Identify which cell holds the provided text, then report its [x, y] central coordinate. 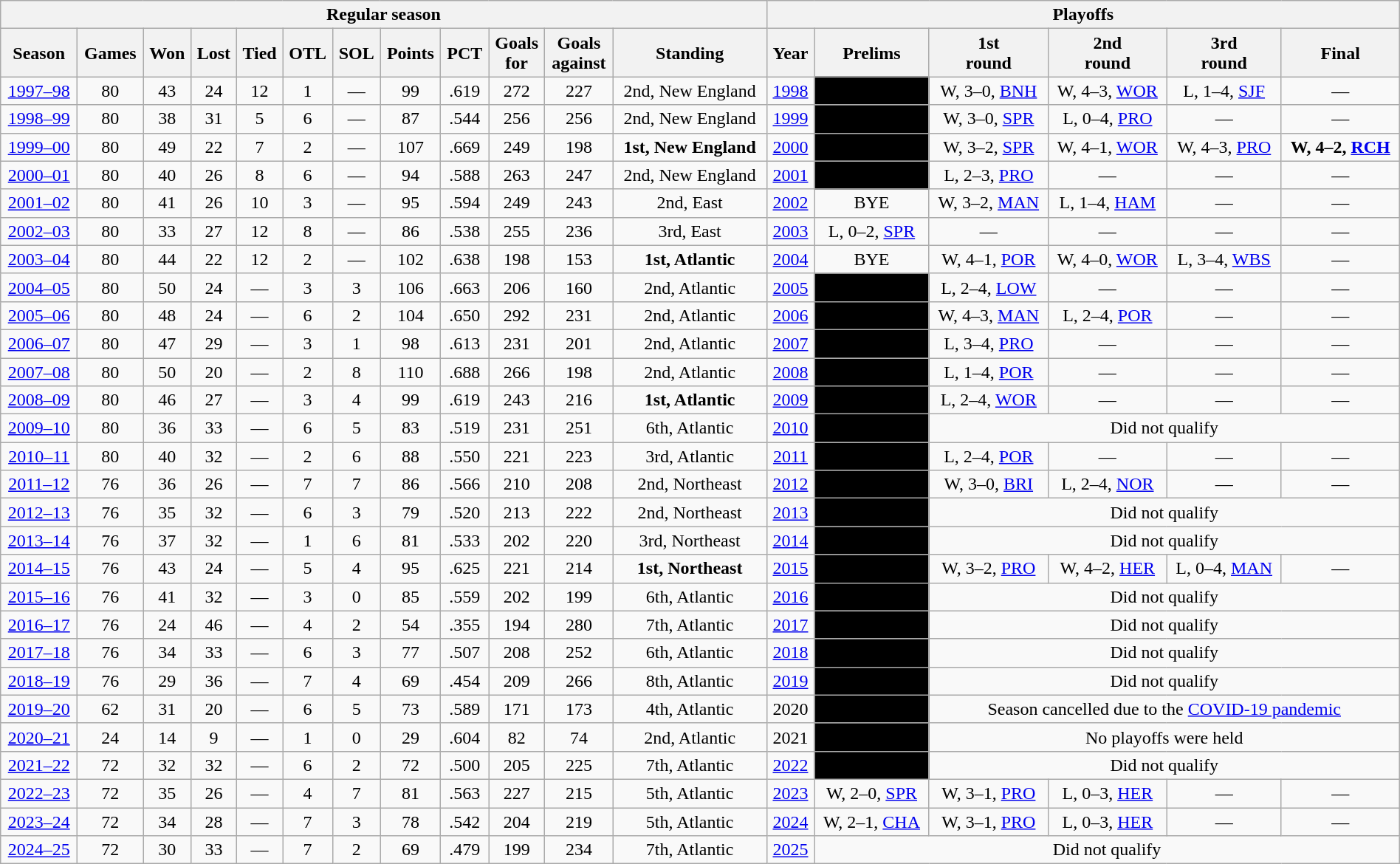
83 [411, 428]
.638 [465, 259]
L, 1–4, SJF [1224, 91]
2018–19 [39, 681]
2015 [790, 569]
W, 2–0, SPR [871, 793]
No playoffs were held [1164, 737]
171 [517, 709]
2011–12 [39, 484]
2019–20 [39, 709]
W, 3–2, SPR [988, 147]
W, 3–0, BRI [988, 484]
236 [579, 231]
104 [411, 315]
2012–13 [39, 512]
2003 [790, 231]
205 [517, 765]
2021–22 [39, 765]
2008 [790, 371]
28 [214, 822]
223 [579, 456]
Playoffs [1082, 15]
Games [111, 53]
74 [579, 737]
Standing [690, 53]
2014 [790, 541]
2005–06 [39, 315]
98 [411, 343]
62 [111, 709]
30 [167, 850]
216 [579, 400]
2018 [790, 653]
153 [579, 259]
220 [579, 541]
L, 3–4, PRO [988, 343]
2000–01 [39, 175]
2021 [790, 737]
252 [579, 653]
10 [260, 203]
2002 [790, 203]
201 [579, 343]
2006 [790, 315]
W, 3–2, MAN [988, 203]
2010 [790, 428]
L, 0–2, SPR [871, 231]
48 [167, 315]
102 [411, 259]
2020–21 [39, 737]
.544 [465, 119]
37 [167, 541]
.533 [465, 541]
Season [39, 53]
L, 2–4, NOR [1108, 484]
85 [411, 597]
88 [411, 456]
215 [579, 793]
2017 [790, 625]
2017–18 [39, 653]
OTL [308, 53]
1999 [790, 119]
W, 3–0, SPR [988, 119]
2007–08 [39, 371]
2024–25 [39, 850]
225 [579, 765]
2006–07 [39, 343]
Won [167, 53]
194 [517, 625]
.550 [465, 456]
214 [579, 569]
2016–17 [39, 625]
49 [167, 147]
204 [517, 822]
87 [411, 119]
210 [517, 484]
2020 [790, 709]
.669 [465, 147]
2024 [790, 822]
Goalsfor [517, 53]
2007 [790, 343]
2000 [790, 147]
280 [579, 625]
.588 [465, 175]
2019 [790, 681]
2011 [790, 456]
3rdround [1224, 53]
L, 2–4, LOW [988, 287]
1st, New England [690, 147]
1stround [988, 53]
2ndround [1108, 53]
Lost [214, 53]
1998 [790, 91]
.625 [465, 569]
.519 [465, 428]
222 [579, 512]
1997–98 [39, 91]
213 [517, 512]
2015–16 [39, 597]
L, 2–3, PRO [988, 175]
.520 [465, 512]
W, 3–0, BNH [988, 91]
Goalsagainst [579, 53]
L, 0–4, MAN [1224, 569]
W, 4–0, WOR [1108, 259]
14 [167, 737]
.663 [465, 287]
47 [167, 343]
8th, Atlantic [690, 681]
255 [517, 231]
77 [411, 653]
110 [411, 371]
.594 [465, 203]
4th, Atlantic [690, 709]
2022–23 [39, 793]
.566 [465, 484]
2004 [790, 259]
73 [411, 709]
209 [517, 681]
160 [579, 287]
Regular season [384, 15]
2009 [790, 400]
292 [517, 315]
107 [411, 147]
Final [1340, 53]
.650 [465, 315]
3rd, East [690, 231]
2003–04 [39, 259]
2012 [790, 484]
W, 4–1, WOR [1108, 147]
251 [579, 428]
L, 1–4, HAM [1108, 203]
.542 [465, 822]
.613 [465, 343]
Points [411, 53]
78 [411, 822]
9 [214, 737]
1st, Northeast [690, 569]
L, 1–4, POR [988, 371]
82 [517, 737]
W, 3–2, PRO [988, 569]
.507 [465, 653]
263 [517, 175]
2009–10 [39, 428]
44 [167, 259]
2013–14 [39, 541]
1998–99 [39, 119]
3rd, Atlantic [690, 456]
2023–24 [39, 822]
2005 [790, 287]
.559 [465, 597]
L, 2–4, WOR [988, 400]
W, 4–3, PRO [1224, 147]
W, 4–2, RCH [1340, 147]
54 [411, 625]
L, 0–4, PRO [1108, 119]
.454 [465, 681]
94 [411, 175]
2010–11 [39, 456]
247 [579, 175]
.355 [465, 625]
.688 [465, 371]
.500 [465, 765]
2008–09 [39, 400]
206 [517, 287]
2002–03 [39, 231]
79 [411, 512]
1999–00 [39, 147]
.538 [465, 231]
W, 4–3, MAN [988, 315]
.563 [465, 793]
2022 [790, 765]
Year [790, 53]
2013 [790, 512]
2001 [790, 175]
Season cancelled due to the COVID-19 pandemic [1164, 709]
W, 4–1, POR [988, 259]
.589 [465, 709]
38 [167, 119]
2016 [790, 597]
272 [517, 91]
Prelims [871, 53]
.479 [465, 850]
2023 [790, 793]
2025 [790, 850]
106 [411, 287]
234 [579, 850]
Tied [260, 53]
PCT [465, 53]
2001–02 [39, 203]
2014–15 [39, 569]
173 [579, 709]
2004–05 [39, 287]
2nd, East [690, 203]
L, 3–4, WBS [1224, 259]
3rd, Northeast [690, 541]
219 [579, 822]
W, 2–1, CHA [871, 822]
SOL [356, 53]
W, 4–2, HER [1108, 569]
.604 [465, 737]
W, 4–3, WOR [1108, 91]
